Determine the (X, Y) coordinate at the center of the cell enclosing the given text.  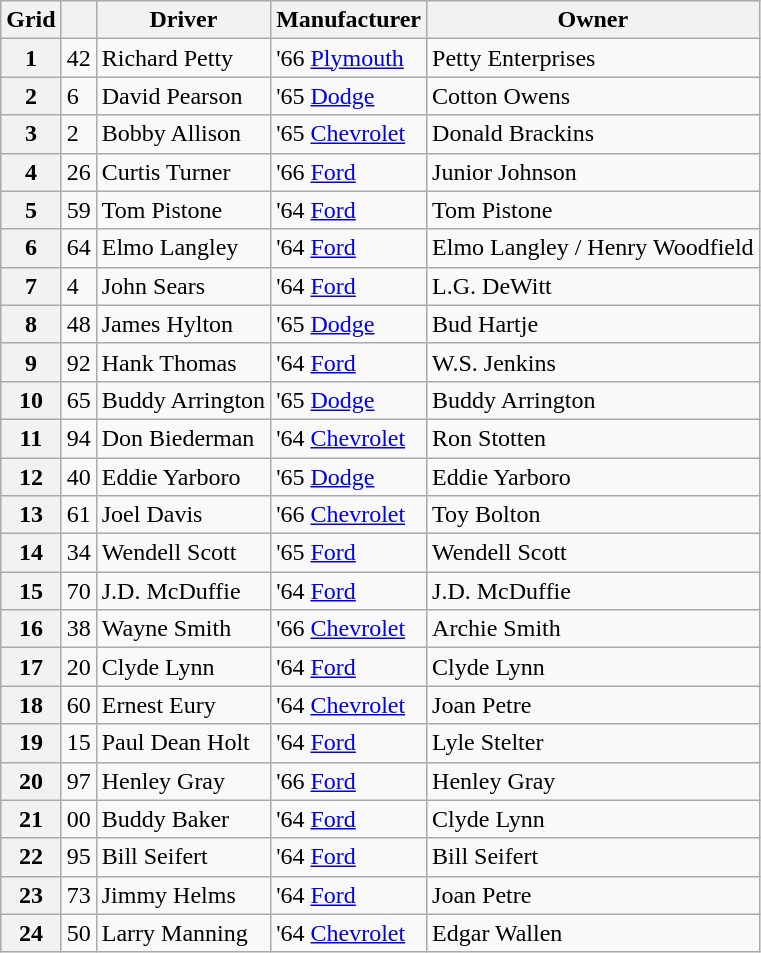
Ron Stotten (594, 438)
Richard Petty (183, 58)
48 (78, 324)
John Sears (183, 286)
James Hylton (183, 324)
Grid (31, 20)
Archie Smith (594, 629)
92 (78, 362)
97 (78, 781)
8 (31, 324)
Don Biederman (183, 438)
1 (31, 58)
60 (78, 705)
17 (31, 667)
61 (78, 515)
Paul Dean Holt (183, 743)
70 (78, 591)
10 (31, 400)
13 (31, 515)
11 (31, 438)
12 (31, 477)
Donald Brackins (594, 134)
L.G. DeWitt (594, 286)
'65 Ford (349, 553)
19 (31, 743)
24 (31, 933)
21 (31, 819)
Wayne Smith (183, 629)
22 (31, 857)
Ernest Eury (183, 705)
94 (78, 438)
Petty Enterprises (594, 58)
00 (78, 819)
Junior Johnson (594, 172)
14 (31, 553)
Curtis Turner (183, 172)
Joel Davis (183, 515)
Edgar Wallen (594, 933)
Hank Thomas (183, 362)
40 (78, 477)
3 (31, 134)
42 (78, 58)
Elmo Langley / Henry Woodfield (594, 248)
50 (78, 933)
18 (31, 705)
73 (78, 895)
Cotton Owens (594, 96)
W.S. Jenkins (594, 362)
Bud Hartje (594, 324)
David Pearson (183, 96)
Bobby Allison (183, 134)
95 (78, 857)
'66 Plymouth (349, 58)
16 (31, 629)
23 (31, 895)
Manufacturer (349, 20)
Elmo Langley (183, 248)
34 (78, 553)
38 (78, 629)
Larry Manning (183, 933)
5 (31, 210)
65 (78, 400)
9 (31, 362)
Lyle Stelter (594, 743)
Owner (594, 20)
Jimmy Helms (183, 895)
59 (78, 210)
Buddy Baker (183, 819)
'65 Chevrolet (349, 134)
Driver (183, 20)
64 (78, 248)
7 (31, 286)
26 (78, 172)
Toy Bolton (594, 515)
